Output the (x, y) coordinate of the center of the cell containing the given text.  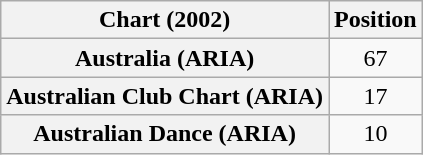
Australia (ARIA) (165, 58)
Australian Dance (ARIA) (165, 134)
10 (375, 134)
17 (375, 96)
67 (375, 58)
Chart (2002) (165, 20)
Position (375, 20)
Australian Club Chart (ARIA) (165, 96)
